Locate the cell with the specified text and output its (X, Y) center coordinate. 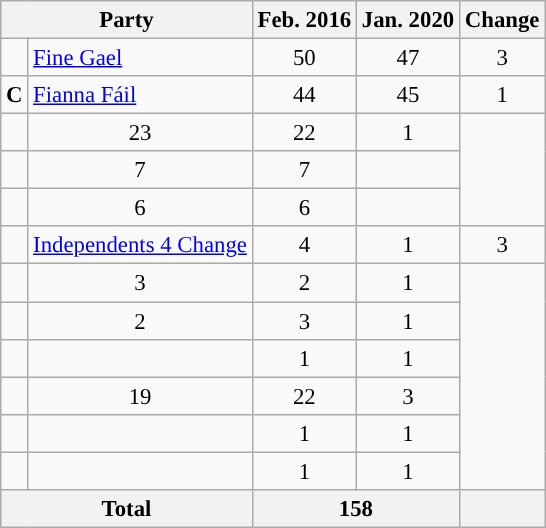
45 (408, 95)
Jan. 2020 (408, 20)
Independents 4 Change (140, 245)
Fine Gael (140, 58)
4 (304, 245)
C (14, 95)
44 (304, 95)
47 (408, 58)
Total (126, 509)
Fianna Fáil (140, 95)
23 (140, 133)
Feb. 2016 (304, 20)
Party (126, 20)
158 (356, 509)
19 (140, 396)
Change (502, 20)
50 (304, 58)
